Detect which cell encompasses the target text, then output its [x, y] center coordinate. 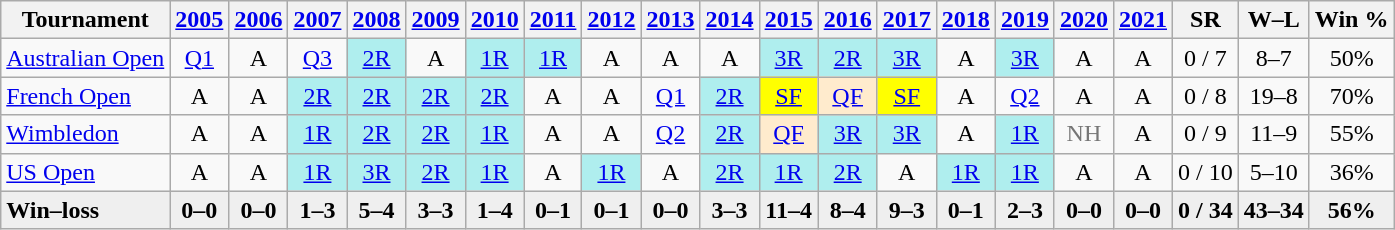
2019 [1024, 20]
Tournament [86, 20]
2012 [612, 20]
55% [1352, 134]
8–4 [848, 210]
0 / 8 [1206, 96]
2017 [906, 20]
2016 [848, 20]
0 / 7 [1206, 58]
Win % [1352, 20]
2014 [730, 20]
0 / 10 [1206, 172]
36% [1352, 172]
11–9 [1274, 134]
70% [1352, 96]
2–3 [1024, 210]
43–34 [1274, 210]
19–8 [1274, 96]
2009 [436, 20]
2021 [1142, 20]
2011 [553, 20]
0 / 9 [1206, 134]
2010 [494, 20]
Wimbledon [86, 134]
Win–loss [86, 210]
US Open [86, 172]
NH [1084, 134]
5–10 [1274, 172]
56% [1352, 210]
5–4 [376, 210]
Australian Open [86, 58]
2015 [788, 20]
1–3 [318, 210]
1–4 [494, 210]
2018 [966, 20]
French Open [86, 96]
50% [1352, 58]
SR [1206, 20]
2008 [376, 20]
2013 [670, 20]
2007 [318, 20]
W–L [1274, 20]
9–3 [906, 210]
0 / 34 [1206, 210]
Q3 [318, 58]
2006 [258, 20]
8–7 [1274, 58]
2020 [1084, 20]
11–4 [788, 210]
2005 [200, 20]
